Pinpoint the cell where the given text exists, returning its [x, y] midpoint coordinate. 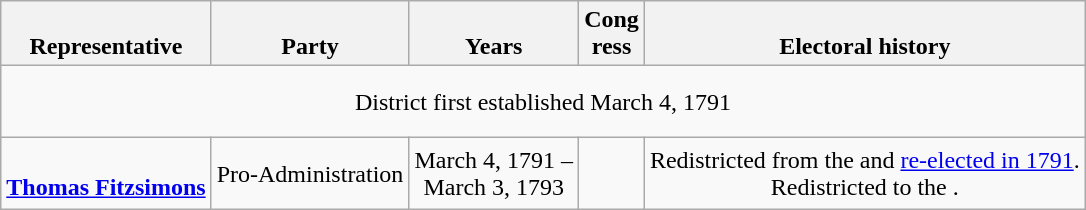
Congress [612, 34]
Years [494, 34]
Electoral history [864, 34]
District first established March 4, 1791 [543, 102]
Pro-Administration [310, 174]
March 4, 1791 –March 3, 1793 [494, 174]
Redistricted from the and re-elected in 1791.Redistricted to the . [864, 174]
Representative [106, 34]
Thomas Fitzsimons [106, 174]
Party [310, 34]
